Determine the [x, y] coordinate at the center of the cell enclosing the given text.  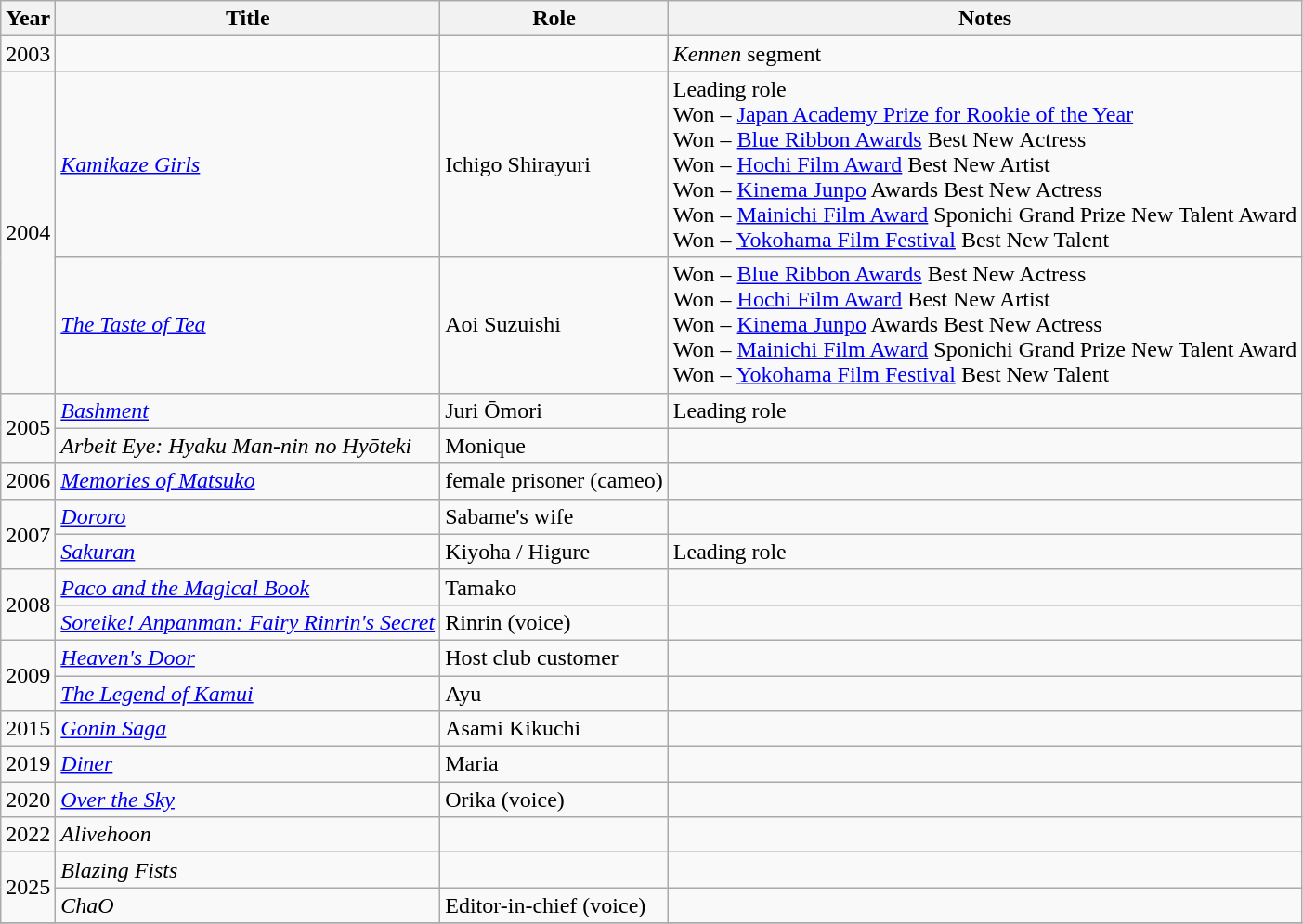
2019 [28, 764]
2020 [28, 800]
The Legend of Kamui [248, 694]
2006 [28, 481]
Gonin Saga [248, 729]
Kiyoha / Higure [554, 552]
Aoi Suzuishi [554, 325]
Host club customer [554, 657]
Arbeit Eye: Hyaku Man-nin no Hyōteki [248, 446]
Paco and the Magical Book [248, 587]
2003 [28, 54]
Kennen segment [984, 54]
The Taste of Tea [248, 325]
female prisoner (cameo) [554, 481]
2005 [28, 428]
Orika (voice) [554, 800]
Memories of Matsuko [248, 481]
Soreike! Anpanman: Fairy Rinrin's Secret [248, 622]
2007 [28, 534]
Over the Sky [248, 800]
Diner [248, 764]
Editor-in-chief (voice) [554, 905]
Asami Kikuchi [554, 729]
Maria [554, 764]
Heaven's Door [248, 657]
Bashment [248, 410]
Notes [984, 19]
Sakuran [248, 552]
Tamako [554, 587]
2015 [28, 729]
Year [28, 19]
2004 [28, 232]
ChaO [248, 905]
Blazing Fists [248, 870]
Dororo [248, 516]
Role [554, 19]
Alivehoon [248, 835]
2009 [28, 675]
Sabame's wife [554, 516]
2008 [28, 605]
Kamikaze Girls [248, 164]
2025 [28, 888]
Title [248, 19]
Ayu [554, 694]
Rinrin (voice) [554, 622]
Ichigo Shirayuri [554, 164]
Juri Ōmori [554, 410]
Monique [554, 446]
2022 [28, 835]
